Identify which cell holds the provided text, then report its (X, Y) central coordinate. 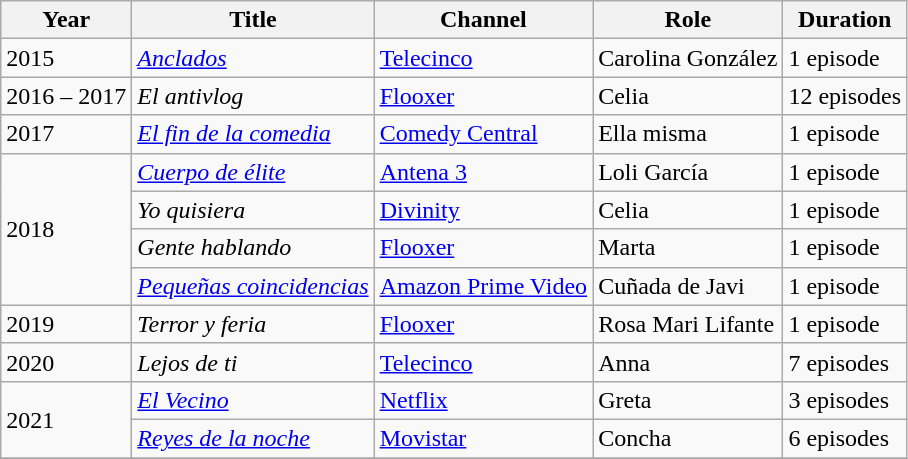
Cuerpo de élite (253, 172)
2019 (66, 324)
7 episodes (845, 362)
Loli García (688, 172)
Greta (688, 400)
Movistar (483, 438)
Netflix (483, 400)
El Vecino (253, 400)
12 episodes (845, 96)
Rosa Mari Lifante (688, 324)
6 episodes (845, 438)
Concha (688, 438)
Anclados (253, 58)
Year (66, 20)
Cuñada de Javi (688, 286)
Reyes de la noche (253, 438)
Carolina González (688, 58)
2021 (66, 419)
2016 – 2017 (66, 96)
Lejos de ti (253, 362)
Role (688, 20)
2015 (66, 58)
Divinity (483, 210)
Yo quisiera (253, 210)
2018 (66, 229)
Comedy Central (483, 134)
Channel (483, 20)
2017 (66, 134)
Ella misma (688, 134)
Terror y feria (253, 324)
Duration (845, 20)
Antena 3 (483, 172)
Marta (688, 248)
Amazon Prime Video (483, 286)
El fin de la comedia (253, 134)
Pequeñas coincidencias (253, 286)
Title (253, 20)
Anna (688, 362)
Gente hablando (253, 248)
3 episodes (845, 400)
El antivlog (253, 96)
2020 (66, 362)
